Determine the [x, y] coordinate at the center of the cell enclosing the given text.  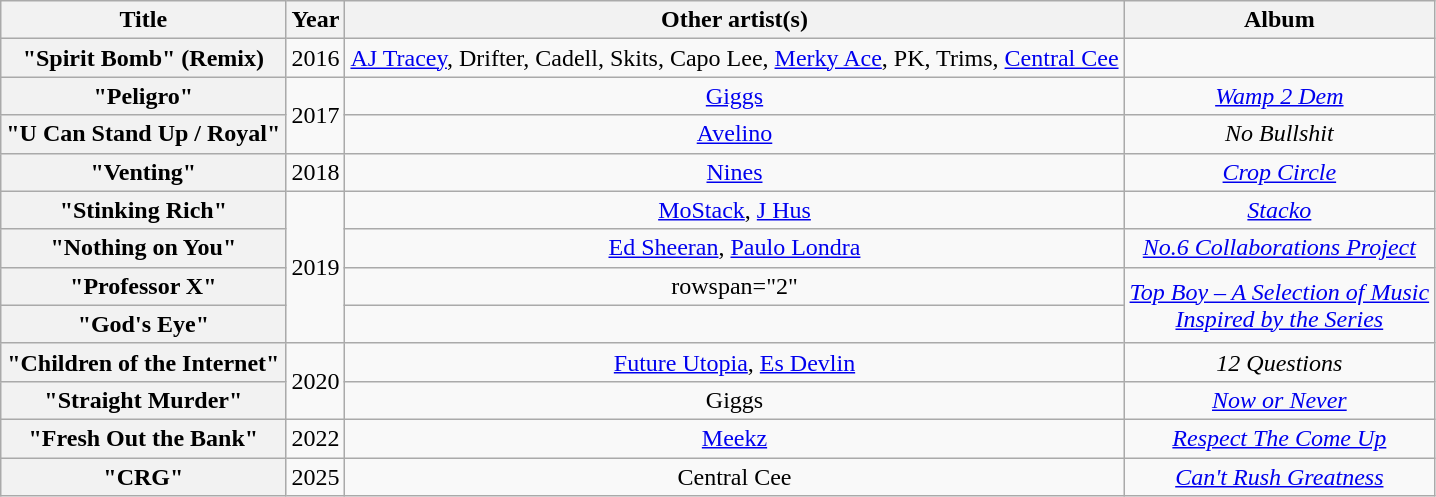
Avelino [734, 134]
Nines [734, 172]
MoStack, J Hus [734, 210]
2025 [316, 477]
"Stinking Rich" [144, 210]
Other artist(s) [734, 20]
"Children of the Internet" [144, 362]
rowspan="2" [734, 286]
2018 [316, 172]
"Fresh Out the Bank" [144, 438]
Future Utopia, Es Devlin [734, 362]
Ed Sheeran, Paulo Londra [734, 248]
"Peligro" [144, 96]
Top Boy – A Selection of MusicInspired by the Series [1280, 305]
2022 [316, 438]
"Straight Murder" [144, 400]
Can't Rush Greatness [1280, 477]
Now or Never [1280, 400]
12 Questions [1280, 362]
"Nothing on You" [144, 248]
Stacko [1280, 210]
Wamp 2 Dem [1280, 96]
Crop Circle [1280, 172]
AJ Tracey, Drifter, Cadell, Skits, Capo Lee, Merky Ace, PK, Trims, Central Cee [734, 58]
Album [1280, 20]
No Bullshit [1280, 134]
2019 [316, 267]
"Professor X" [144, 286]
Central Cee [734, 477]
Year [316, 20]
Respect The Come Up [1280, 438]
"CRG" [144, 477]
"God's Eye" [144, 324]
2020 [316, 381]
Title [144, 20]
2017 [316, 115]
Meekz [734, 438]
No.6 Collaborations Project [1280, 248]
2016 [316, 58]
"U Can Stand Up / Royal" [144, 134]
"Spirit Bomb" (Remix) [144, 58]
"Venting" [144, 172]
